Return the [x, y] coordinate for the center point of the cell that contains the specified text.  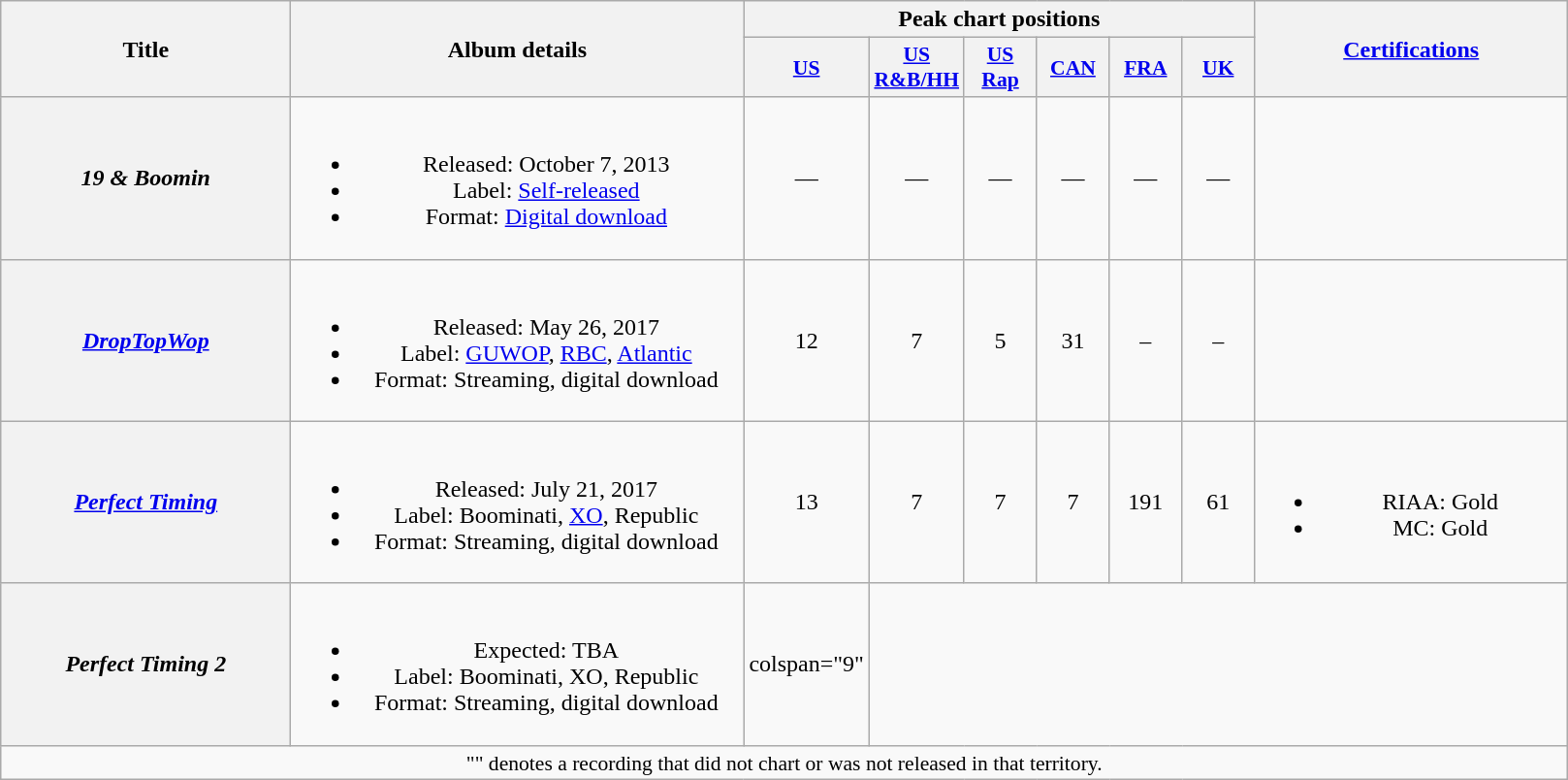
US [807, 68]
Perfect Timing [145, 503]
12 [807, 340]
31 [1072, 340]
Title [145, 49]
Released: May 26, 2017Label: GUWOP, RBC, AtlanticFormat: Streaming, digital download [518, 340]
Released: July 21, 2017Label: Boominati, XO, RepublicFormat: Streaming, digital download [518, 503]
13 [807, 503]
Released: October 7, 2013Label: Self-releasedFormat: Digital download [518, 179]
CAN [1072, 68]
Peak chart positions [999, 19]
"" denotes a recording that did not chart or was not released in that territory. [784, 763]
DropTopWop [145, 340]
UK [1218, 68]
Expected: TBALabel: Boominati, XO, RepublicFormat: Streaming, digital download [518, 664]
61 [1218, 503]
5 [1001, 340]
USR&B/HH [916, 68]
Certifications [1412, 49]
Album details [518, 49]
US Rap [1001, 68]
RIAA: GoldMC: Gold [1412, 503]
Perfect Timing 2 [145, 664]
191 [1146, 503]
FRA [1146, 68]
colspan="9" [807, 664]
19 & Boomin [145, 179]
